Extract the [x, y] coordinate from the center of the cell holding the provided text.  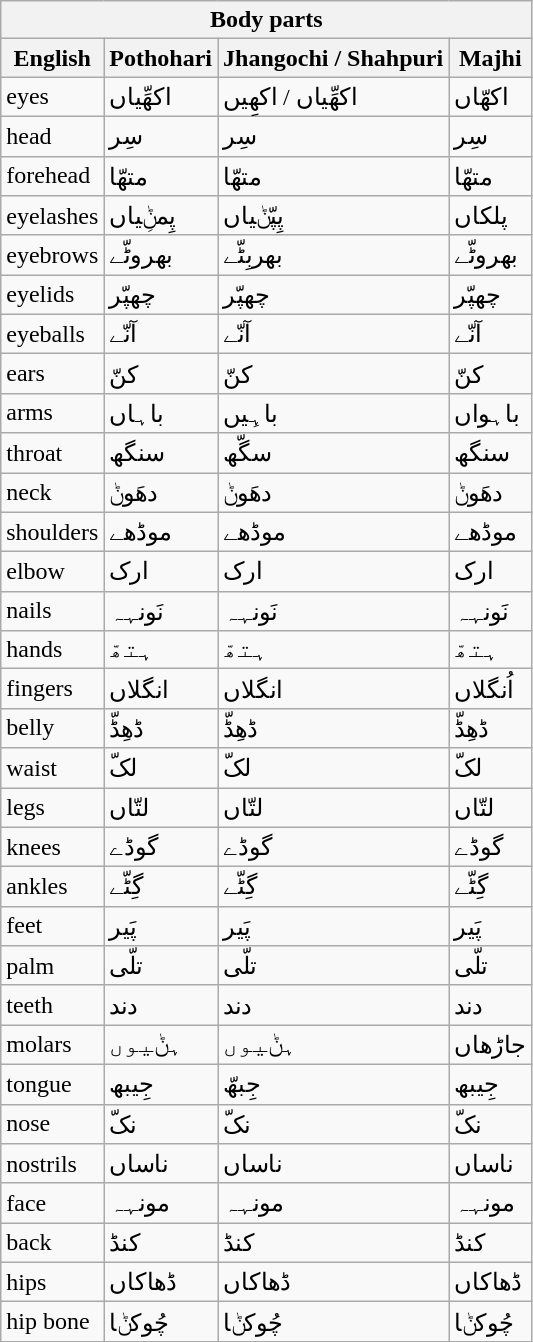
Majhi [490, 58]
head [52, 136]
اکھّاں [490, 97]
باہواں [490, 413]
waist [52, 768]
Pothohari [161, 58]
eyes [52, 97]
nails [52, 611]
اکھِّیاں [161, 97]
feet [52, 926]
teeth [52, 1005]
fingers [52, 689]
hips [52, 1282]
neck [52, 492]
back [52, 1243]
ears [52, 374]
پِمݨِیاں [161, 216]
Jhangochi / Shahpuri [334, 58]
tongue [52, 1084]
Body parts [266, 20]
eyeballs [52, 334]
باہِیں [334, 413]
پِپّݨیاں [334, 216]
English [52, 58]
پلکاں [490, 216]
جاڑھاں [490, 1045]
nostrils [52, 1164]
باہاں [161, 413]
hip bone [52, 1322]
forehead [52, 176]
arms [52, 413]
ankles [52, 887]
بھربِٹّے [334, 255]
eyebrows [52, 255]
hands [52, 650]
اُنگلاں [490, 689]
belly [52, 728]
throat [52, 453]
shoulders [52, 532]
جِبھّ [334, 1084]
eyelashes [52, 216]
legs [52, 808]
face [52, 1203]
nose [52, 1124]
اکھِّیاں / اکھِیں [334, 97]
eyelids [52, 295]
elbow [52, 572]
molars [52, 1045]
سگّھ [334, 453]
knees [52, 847]
palm [52, 966]
